For the text-containing cell, return its midpoint in [X, Y] coordinate format. 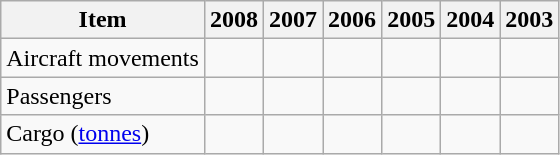
Aircraft movements [103, 58]
2004 [470, 20]
2005 [412, 20]
2007 [292, 20]
2003 [530, 20]
Passengers [103, 96]
Cargo (tonnes) [103, 134]
Item [103, 20]
2006 [352, 20]
2008 [234, 20]
